Identify which cell holds the provided text, then report its (X, Y) central coordinate. 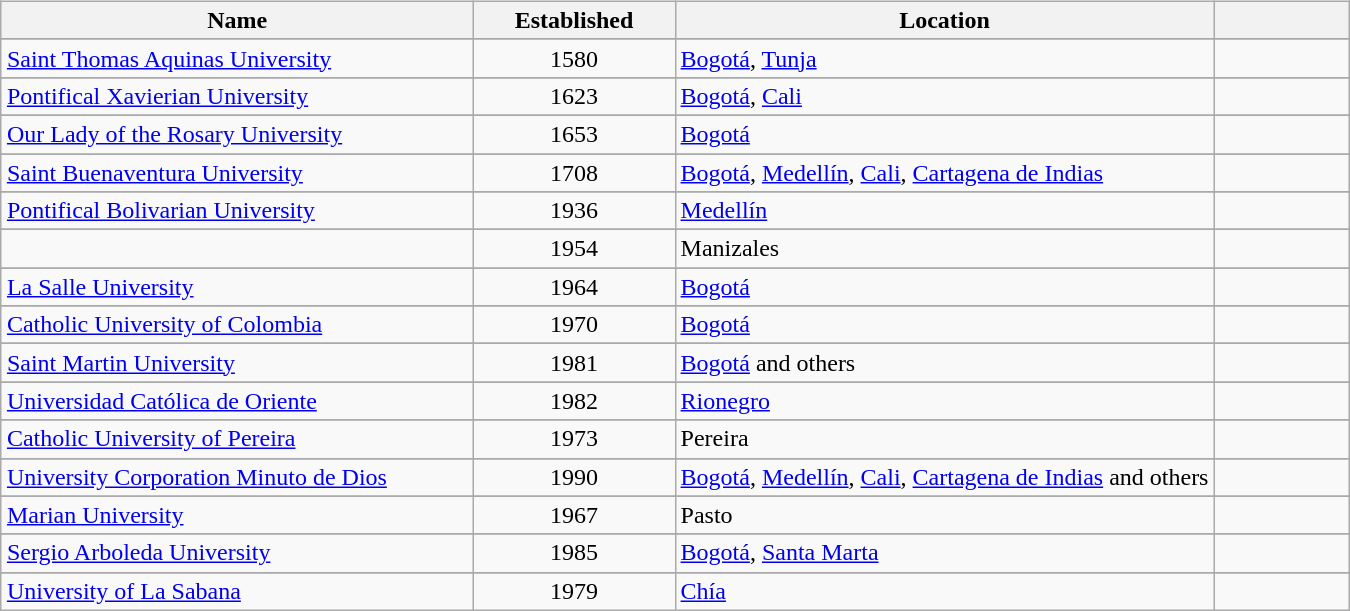
Pasto (944, 515)
Bogotá, Tunja (944, 58)
Saint Thomas Aquinas University (237, 58)
Pontifical Xavierian University (237, 96)
1580 (574, 58)
Saint Buenaventura University (237, 173)
1653 (574, 134)
1708 (574, 173)
Bogotá and others (944, 363)
Bogotá, Medellín, Cali, Cartagena de Indias and others (944, 477)
Catholic University of Colombia (237, 325)
1964 (574, 287)
1979 (574, 591)
Bogotá, Medellín, Cali, Cartagena de Indias (944, 173)
Pereira (944, 439)
1954 (574, 249)
1985 (574, 553)
Name (237, 20)
Bogotá, Cali (944, 96)
1990 (574, 477)
1973 (574, 439)
University Corporation Minuto de Dios (237, 477)
Medellín (944, 211)
Sergio Arboleda University (237, 553)
1981 (574, 363)
La Salle University (237, 287)
Rionegro (944, 401)
1967 (574, 515)
Pontifical Bolivarian University (237, 211)
1982 (574, 401)
1623 (574, 96)
1936 (574, 211)
Chía (944, 591)
Marian University (237, 515)
Bogotá, Santa Marta (944, 553)
Manizales (944, 249)
Saint Martin University (237, 363)
Our Lady of the Rosary University (237, 134)
Universidad Católica de Oriente (237, 401)
Established (574, 20)
University of La Sabana (237, 591)
Catholic University of Pereira (237, 439)
1970 (574, 325)
Location (944, 20)
